Return (X, Y) of the center of cell containing provided text 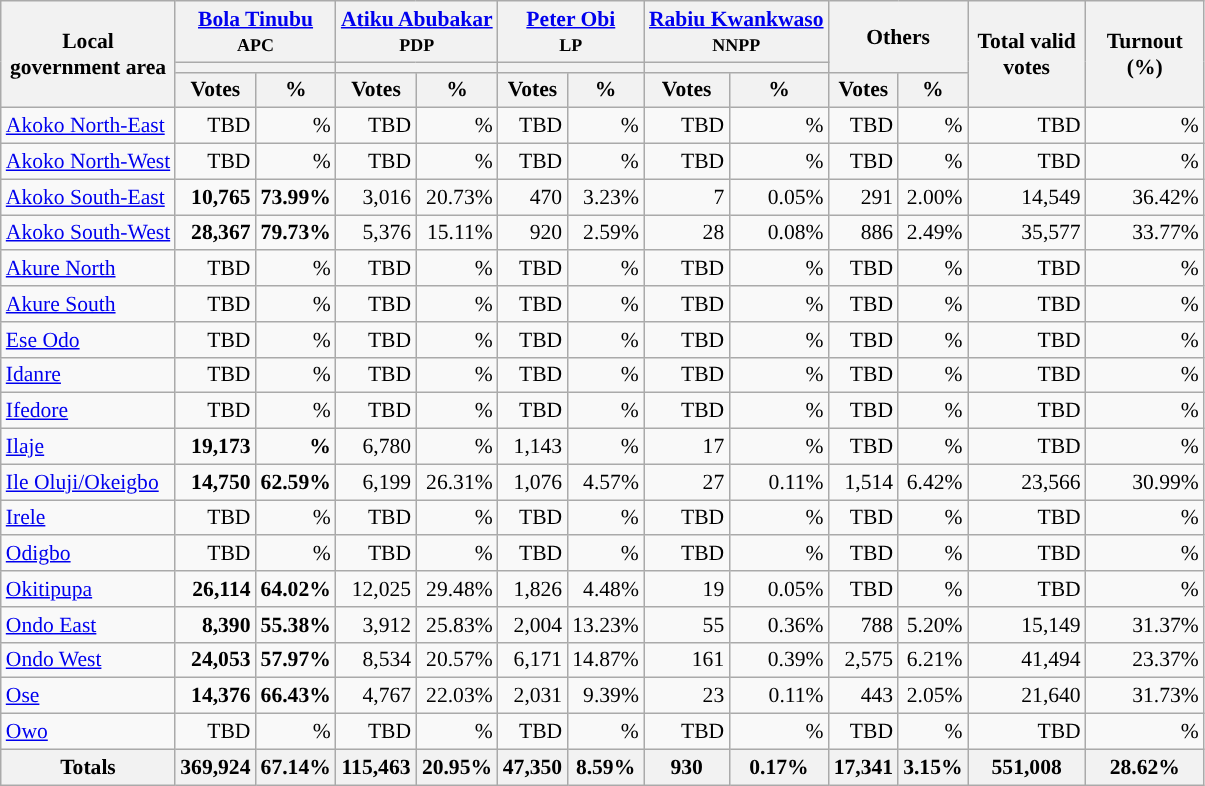
0.36% (778, 625)
Ilaje (88, 447)
15.11% (457, 233)
14,750 (215, 482)
Ondo West (88, 660)
2.05% (932, 696)
8.59% (606, 767)
Odigbo (88, 554)
Others (898, 36)
1,826 (532, 589)
30.99% (1145, 482)
Akoko South-East (88, 197)
26.31% (457, 482)
25.83% (457, 625)
Akoko North-East (88, 126)
7 (686, 197)
4.48% (606, 589)
Akoko North-West (88, 162)
66.43% (296, 696)
3.15% (932, 767)
23,566 (1027, 482)
79.73% (296, 233)
14,376 (215, 696)
27 (686, 482)
5.20% (932, 625)
Akure South (88, 304)
3.23% (606, 197)
2.59% (606, 233)
1,143 (532, 447)
3,912 (376, 625)
14.87% (606, 660)
4.57% (606, 482)
20.73% (457, 197)
Owo (88, 732)
2.49% (932, 233)
12,025 (376, 589)
Idanre (88, 375)
73.99% (296, 197)
1,514 (864, 482)
2,031 (532, 696)
8,390 (215, 625)
64.02% (296, 589)
886 (864, 233)
55 (686, 625)
0.08% (778, 233)
161 (686, 660)
15,149 (1027, 625)
6,199 (376, 482)
Ese Odo (88, 340)
Ile Oluji/Okeigbo (88, 482)
28 (686, 233)
Ondo East (88, 625)
31.73% (1145, 696)
Bola TinubuAPC (256, 32)
20.95% (457, 767)
Peter ObiLP (571, 32)
13.23% (606, 625)
19 (686, 589)
Ifedore (88, 411)
29.48% (457, 589)
930 (686, 767)
57.97% (296, 660)
28,367 (215, 233)
Turnout (%) (1145, 54)
6,780 (376, 447)
0.17% (778, 767)
551,008 (1027, 767)
21,640 (1027, 696)
24,053 (215, 660)
788 (864, 625)
23 (686, 696)
Local government area (88, 54)
5,376 (376, 233)
369,924 (215, 767)
22.03% (457, 696)
17 (686, 447)
291 (864, 197)
20.57% (457, 660)
115,463 (376, 767)
2,575 (864, 660)
Akoko South-West (88, 233)
47,350 (532, 767)
Ose (88, 696)
443 (864, 696)
Okitipupa (88, 589)
0.39% (778, 660)
55.38% (296, 625)
28.62% (1145, 767)
2,004 (532, 625)
Atiku AbubakarPDP (417, 32)
Akure North (88, 269)
4,767 (376, 696)
6,171 (532, 660)
2.00% (932, 197)
470 (532, 197)
36.42% (1145, 197)
Totals (88, 767)
6.42% (932, 482)
10,765 (215, 197)
Irele (88, 518)
62.59% (296, 482)
67.14% (296, 767)
31.37% (1145, 625)
33.77% (1145, 233)
23.37% (1145, 660)
8,534 (376, 660)
17,341 (864, 767)
920 (532, 233)
6.21% (932, 660)
1,076 (532, 482)
35,577 (1027, 233)
14,549 (1027, 197)
Rabiu KwankwasoNNPP (736, 32)
9.39% (606, 696)
41,494 (1027, 660)
3,016 (376, 197)
26,114 (215, 589)
Total valid votes (1027, 54)
19,173 (215, 447)
